Return the [X, Y] coordinate for the center point of the cell that contains the specified text.  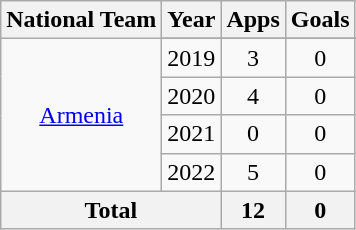
5 [253, 172]
3 [253, 58]
2021 [192, 134]
Year [192, 20]
Goals [320, 20]
12 [253, 210]
2019 [192, 58]
Apps [253, 20]
4 [253, 96]
2020 [192, 96]
Total [111, 210]
2022 [192, 172]
National Team [82, 20]
Armenia [82, 115]
